Determine the (x, y) coordinate at the center of the cell enclosing the given text.  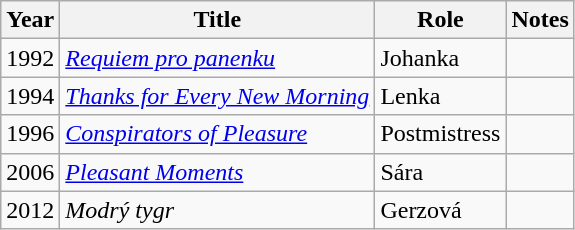
Gerzová (440, 210)
2012 (30, 210)
Title (218, 20)
Postmistress (440, 134)
2006 (30, 172)
Year (30, 20)
Thanks for Every New Morning (218, 96)
Requiem pro panenku (218, 58)
1992 (30, 58)
Notes (540, 20)
1994 (30, 96)
Sára (440, 172)
Role (440, 20)
1996 (30, 134)
Lenka (440, 96)
Modrý tygr (218, 210)
Johanka (440, 58)
Conspirators of Pleasure (218, 134)
Pleasant Moments (218, 172)
